From the cell containing the given text, extract its center point as (X, Y) coordinate. 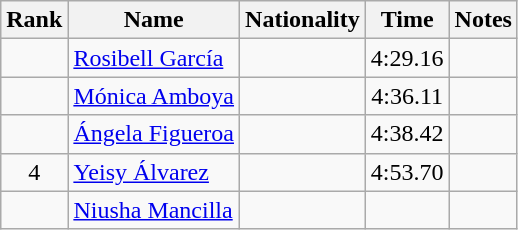
4:53.70 (407, 172)
Name (154, 20)
4:29.16 (407, 58)
4:38.42 (407, 134)
Mónica Amboya (154, 96)
Nationality (303, 20)
Ángela Figueroa (154, 134)
4 (34, 172)
Notes (483, 20)
Niusha Mancilla (154, 210)
Rosibell García (154, 58)
Rank (34, 20)
4:36.11 (407, 96)
Time (407, 20)
Yeisy Álvarez (154, 172)
